Locate the cell with the specified text and output its [x, y] center coordinate. 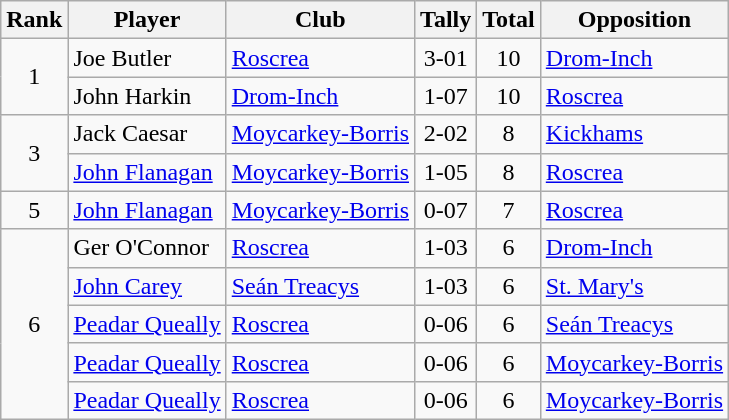
Total [509, 20]
2-02 [446, 134]
3-01 [446, 58]
Player [147, 20]
7 [509, 210]
John Harkin [147, 96]
5 [34, 210]
Jack Caesar [147, 134]
St. Mary's [634, 286]
1-07 [446, 96]
3 [34, 153]
1-05 [446, 172]
Club [320, 20]
Tally [446, 20]
1 [34, 77]
Joe Butler [147, 58]
Rank [34, 20]
0-07 [446, 210]
John Carey [147, 286]
Kickhams [634, 134]
Opposition [634, 20]
Ger O'Connor [147, 248]
